For the text-containing cell, return its midpoint in (X, Y) coordinate format. 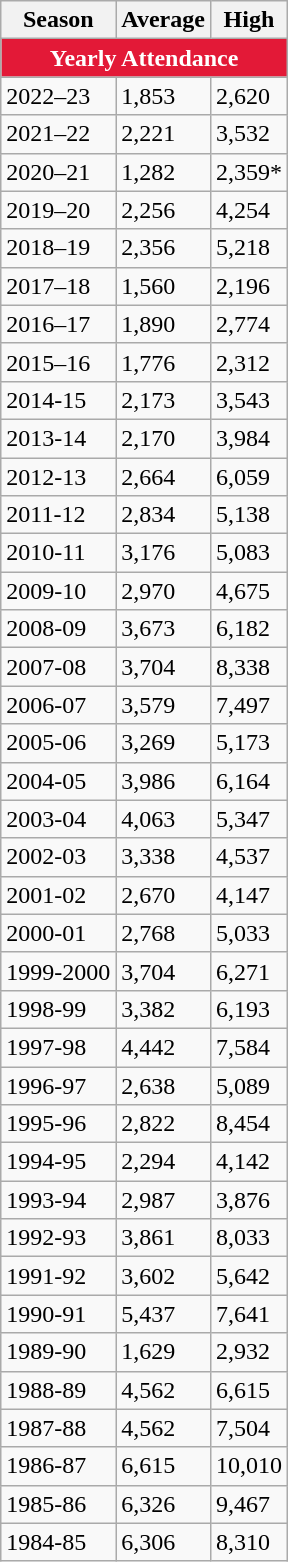
2,932 (248, 1352)
5,033 (248, 933)
7,641 (248, 1314)
8,310 (248, 1542)
9,467 (248, 1504)
3,176 (164, 553)
3,602 (164, 1276)
3,986 (164, 781)
2,768 (164, 933)
2004-05 (58, 781)
1998-99 (58, 1009)
2,970 (164, 591)
5,173 (248, 743)
Yearly Attendance (144, 58)
2009-10 (58, 591)
3,861 (164, 1238)
1999-2000 (58, 971)
Average (164, 20)
2018–19 (58, 248)
5,083 (248, 553)
1990-91 (58, 1314)
2,312 (248, 362)
2011-12 (58, 515)
2,221 (164, 134)
2000-01 (58, 933)
1996-97 (58, 1085)
1,776 (164, 362)
3,543 (248, 400)
2005-06 (58, 743)
2,638 (164, 1085)
4,147 (248, 895)
3,269 (164, 743)
5,089 (248, 1085)
7,497 (248, 705)
2,196 (248, 286)
2,294 (164, 1162)
3,673 (164, 629)
7,584 (248, 1047)
2001-02 (58, 895)
5,218 (248, 248)
3,984 (248, 438)
2014-15 (58, 400)
2,834 (164, 515)
5,347 (248, 819)
2,359* (248, 172)
2022–23 (58, 96)
2003-04 (58, 819)
6,326 (164, 1504)
4,442 (164, 1047)
2,170 (164, 438)
1985-86 (58, 1504)
4,254 (248, 210)
3,532 (248, 134)
2013-14 (58, 438)
6,271 (248, 971)
2010-11 (58, 553)
2019–20 (58, 210)
8,338 (248, 667)
3,876 (248, 1200)
5,138 (248, 515)
1986-87 (58, 1466)
5,642 (248, 1276)
2,987 (164, 1200)
1993-94 (58, 1200)
2002-03 (58, 857)
High (248, 20)
3,579 (164, 705)
1,560 (164, 286)
1987-88 (58, 1428)
2,620 (248, 96)
6,059 (248, 477)
2017–18 (58, 286)
2020–21 (58, 172)
2,774 (248, 324)
1,282 (164, 172)
6,306 (164, 1542)
1994-95 (58, 1162)
6,164 (248, 781)
2,670 (164, 895)
1995-96 (58, 1124)
3,382 (164, 1009)
1988-89 (58, 1390)
2,256 (164, 210)
4,063 (164, 819)
1997-98 (58, 1047)
2021–22 (58, 134)
4,537 (248, 857)
6,182 (248, 629)
3,338 (164, 857)
10,010 (248, 1466)
1991-92 (58, 1276)
Season (58, 20)
5,437 (164, 1314)
2,173 (164, 400)
4,142 (248, 1162)
2008-09 (58, 629)
2006-07 (58, 705)
2007-08 (58, 667)
2016–17 (58, 324)
7,504 (248, 1428)
2015–16 (58, 362)
1984-85 (58, 1542)
1,890 (164, 324)
6,193 (248, 1009)
1989-90 (58, 1352)
1,629 (164, 1352)
2,356 (164, 248)
2,664 (164, 477)
1,853 (164, 96)
8,033 (248, 1238)
1992-93 (58, 1238)
2,822 (164, 1124)
4,675 (248, 591)
2012-13 (58, 477)
8,454 (248, 1124)
